Find where the given text appears and provide that cell's center as [X, Y] coordinate. 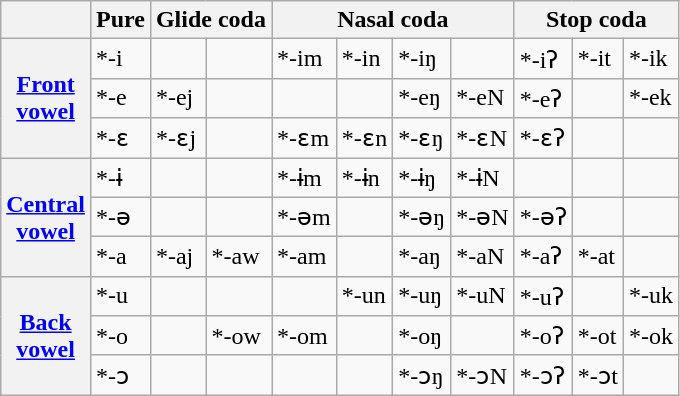
*-əŋ [422, 217]
*-im [304, 59]
*-ɛm [304, 138]
*-ə [120, 217]
*-i [120, 59]
*-eʔ [543, 98]
*-in [364, 59]
Backvowel [46, 336]
*-uŋ [422, 296]
*-iŋ [422, 59]
*-eŋ [422, 98]
*-am [304, 257]
*-ɨm [304, 178]
*-oŋ [422, 336]
*-ok [650, 336]
*-uk [650, 296]
*-e [120, 98]
Centralvowel [46, 218]
*-əN [482, 217]
*-uʔ [543, 296]
*-ɔŋ [422, 375]
*-a [120, 257]
*-ɛʔ [543, 138]
*-ɨN [482, 178]
*-aw [239, 257]
*-ot [598, 336]
*-oʔ [543, 336]
*-uN [482, 296]
Stop coda [596, 20]
*-aN [482, 257]
Glide coda [210, 20]
*-ɔ [120, 375]
Nasal coda [394, 20]
*-eN [482, 98]
*-ik [650, 59]
*-ɛj [178, 138]
Frontvowel [46, 98]
*-un [364, 296]
*-əm [304, 217]
*-aʔ [543, 257]
*-ɨn [364, 178]
*-ɔʔ [543, 375]
*-om [304, 336]
*-ɛŋ [422, 138]
*-it [598, 59]
*-o [120, 336]
*-ɛ [120, 138]
*-əʔ [543, 217]
*-u [120, 296]
*-aj [178, 257]
*-iʔ [543, 59]
*-ɔt [598, 375]
*-ow [239, 336]
Pure [120, 20]
*-ɨŋ [422, 178]
*-at [598, 257]
*-aŋ [422, 257]
*-ek [650, 98]
*-ɛN [482, 138]
*-ej [178, 98]
*-ɛn [364, 138]
*-ɨ [120, 178]
*-ɔN [482, 375]
